Search for the cell housing the specified text and yield its (x, y) center coordinate. 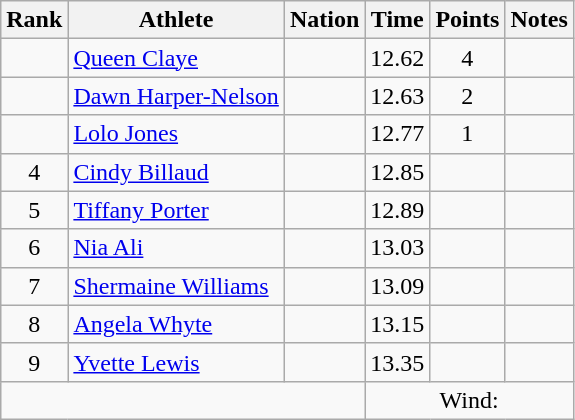
2 (468, 96)
1 (468, 134)
13.09 (398, 286)
Points (468, 20)
5 (34, 210)
Nation (324, 20)
Tiffany Porter (176, 210)
9 (34, 362)
Angela Whyte (176, 324)
7 (34, 286)
13.15 (398, 324)
Yvette Lewis (176, 362)
13.35 (398, 362)
Athlete (176, 20)
13.03 (398, 248)
Dawn Harper-Nelson (176, 96)
Shermaine Williams (176, 286)
8 (34, 324)
6 (34, 248)
Cindy Billaud (176, 172)
Queen Claye (176, 58)
Lolo Jones (176, 134)
Time (398, 20)
12.77 (398, 134)
Notes (539, 20)
Nia Ali (176, 248)
Wind: (470, 400)
12.89 (398, 210)
12.85 (398, 172)
12.62 (398, 58)
12.63 (398, 96)
Rank (34, 20)
